Capture the cell that displays the provided text and extract its (X, Y) central coordinate. 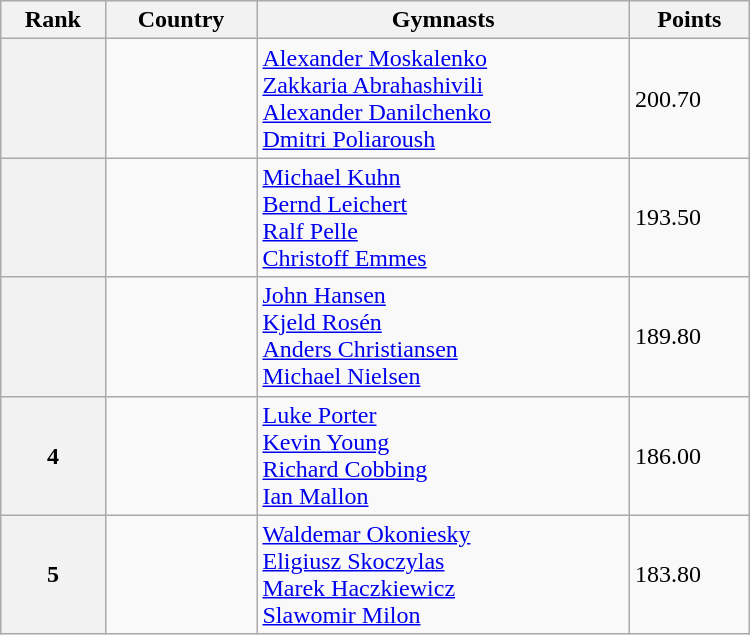
5 (53, 574)
183.80 (689, 574)
John Hansen Kjeld Rosén Anders Christiansen Michael Nielsen (443, 336)
Country (181, 20)
Luke Porter Kevin Young Richard Cobbing Ian Mallon (443, 456)
Points (689, 20)
4 (53, 456)
186.00 (689, 456)
Alexander Moskalenko Zakkaria Abrahashivili Alexander Danilchenko Dmitri Poliaroush (443, 98)
Michael Kuhn Bernd Leichert Ralf Pelle Christoff Emmes (443, 218)
Waldemar Okoniesky Eligiusz Skoczylas Marek Haczkiewicz Slawomir Milon (443, 574)
Rank (53, 20)
193.50 (689, 218)
189.80 (689, 336)
Gymnasts (443, 20)
200.70 (689, 98)
